For the text-containing cell, return its midpoint in (X, Y) coordinate format. 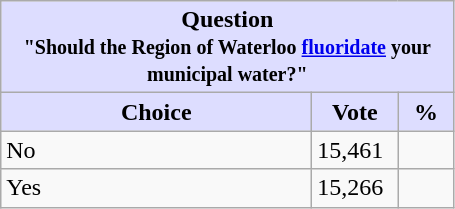
Choice (156, 112)
Question "Should the Region of Waterloo fluoridate your municipal water?" (228, 47)
Vote (355, 112)
No (156, 150)
Yes (156, 188)
15,461 (355, 150)
% (426, 112)
15,266 (355, 188)
